Provide the (x, y) coordinate of the cell's center where the given text is located.  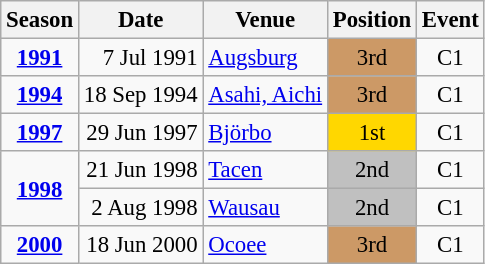
1998 (40, 188)
1st (372, 133)
18 Jun 2000 (140, 245)
1997 (40, 133)
Asahi, Aichi (265, 95)
Augsburg (265, 58)
1991 (40, 58)
7 Jul 1991 (140, 58)
18 Sep 1994 (140, 95)
Venue (265, 20)
Position (372, 20)
Tacen (265, 170)
Event (451, 20)
Season (40, 20)
1994 (40, 95)
Wausau (265, 208)
Date (140, 20)
2000 (40, 245)
29 Jun 1997 (140, 133)
2 Aug 1998 (140, 208)
Ocoee (265, 245)
21 Jun 1998 (140, 170)
Björbo (265, 133)
